From the cell containing the given text, extract its center point as [x, y] coordinate. 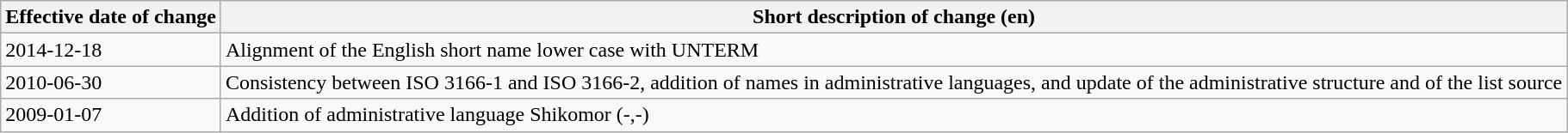
Alignment of the English short name lower case with UNTERM [894, 50]
Effective date of change [111, 17]
2009-01-07 [111, 115]
Short description of change (en) [894, 17]
Addition of administrative language Shikomor (-,-) [894, 115]
2010-06-30 [111, 82]
2014-12-18 [111, 50]
